Pinpoint the cell where the given text exists, returning its [X, Y] midpoint coordinate. 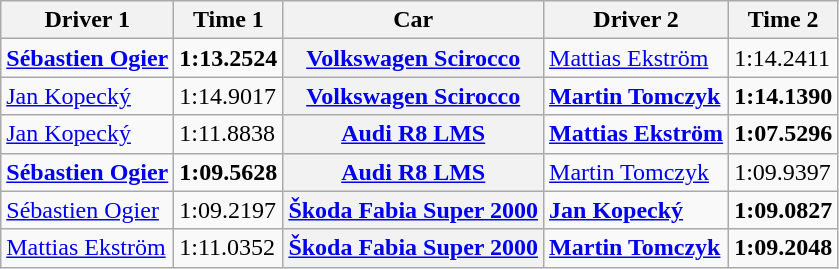
1:14.2411 [784, 58]
1:09.9397 [784, 172]
Driver 1 [88, 20]
Car [414, 20]
1:07.5296 [784, 134]
1:09.5628 [228, 172]
Driver 2 [636, 20]
1:09.2197 [228, 210]
1:11.8838 [228, 134]
1:14.1390 [784, 96]
1:13.2524 [228, 58]
1:09.2048 [784, 248]
Time 2 [784, 20]
1:11.0352 [228, 248]
1:09.0827 [784, 210]
1:14.9017 [228, 96]
Time 1 [228, 20]
